For the text-containing cell, return its midpoint in (X, Y) coordinate format. 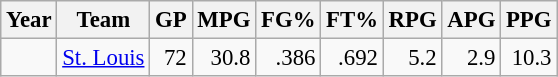
2.9 (472, 58)
St. Louis (104, 58)
.386 (288, 58)
Year (29, 20)
.692 (352, 58)
GP (171, 20)
MPG (224, 20)
72 (171, 58)
Team (104, 20)
FT% (352, 20)
FG% (288, 20)
PPG (529, 20)
30.8 (224, 58)
APG (472, 20)
RPG (412, 20)
10.3 (529, 58)
5.2 (412, 58)
